Identify which cell holds the provided text, then report its (x, y) central coordinate. 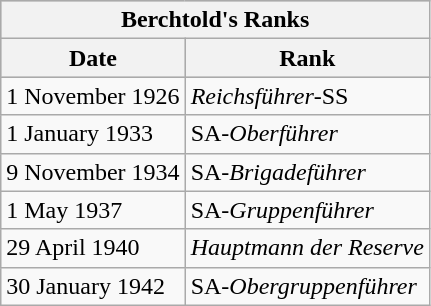
Reichsführer-SS (307, 96)
Hauptmann der Reserve (307, 248)
SA-Oberführer (307, 134)
SA-Gruppenführer (307, 210)
SA-Obergruppenführer (307, 286)
29 April 1940 (93, 248)
Rank (307, 58)
30 January 1942 (93, 286)
1 November 1926 (93, 96)
Berchtold's Ranks (216, 20)
1 May 1937 (93, 210)
Date (93, 58)
9 November 1934 (93, 172)
1 January 1933 (93, 134)
SA-Brigadeführer (307, 172)
